Detect which cell encompasses the target text, then output its (x, y) center coordinate. 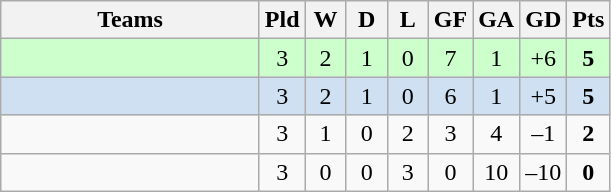
W (326, 20)
6 (450, 96)
4 (496, 134)
7 (450, 58)
–1 (544, 134)
GA (496, 20)
Pld (282, 20)
Teams (130, 20)
L (408, 20)
GD (544, 20)
D (366, 20)
+5 (544, 96)
+6 (544, 58)
10 (496, 172)
–10 (544, 172)
GF (450, 20)
Pts (588, 20)
